Capture the cell that displays the provided text and extract its [x, y] central coordinate. 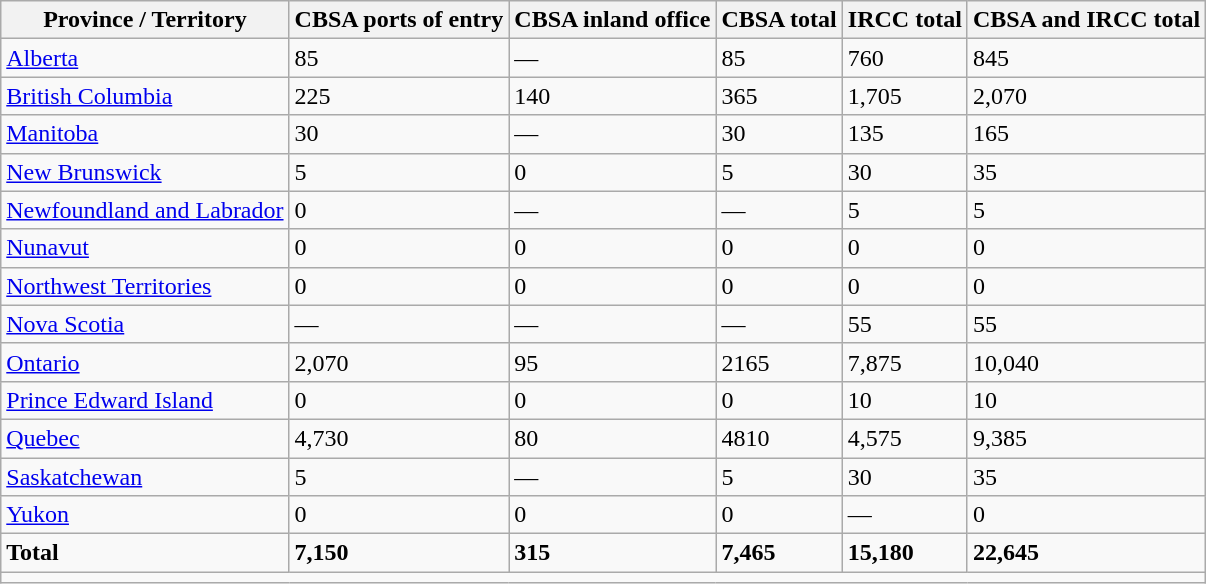
CBSA ports of entry [399, 20]
CBSA and IRCC total [1086, 20]
7,875 [904, 362]
CBSA inland office [612, 20]
165 [1086, 134]
Saskatchewan [145, 477]
CBSA total [779, 20]
135 [904, 134]
Nova Scotia [145, 324]
95 [612, 362]
British Columbia [145, 96]
845 [1086, 58]
Prince Edward Island [145, 400]
7,465 [779, 553]
Manitoba [145, 134]
315 [612, 553]
Yukon [145, 515]
80 [612, 438]
140 [612, 96]
4,730 [399, 438]
225 [399, 96]
15,180 [904, 553]
10,040 [1086, 362]
Quebec [145, 438]
4810 [779, 438]
Newfoundland and Labrador [145, 210]
4,575 [904, 438]
1,705 [904, 96]
2165 [779, 362]
760 [904, 58]
9,385 [1086, 438]
365 [779, 96]
7,150 [399, 553]
New Brunswick [145, 172]
IRCC total [904, 20]
Northwest Territories [145, 286]
Nunavut [145, 248]
Ontario [145, 362]
Province / Territory [145, 20]
Alberta [145, 58]
Total [145, 553]
22,645 [1086, 553]
